Output the (X, Y) coordinate of the center of the cell containing the given text.  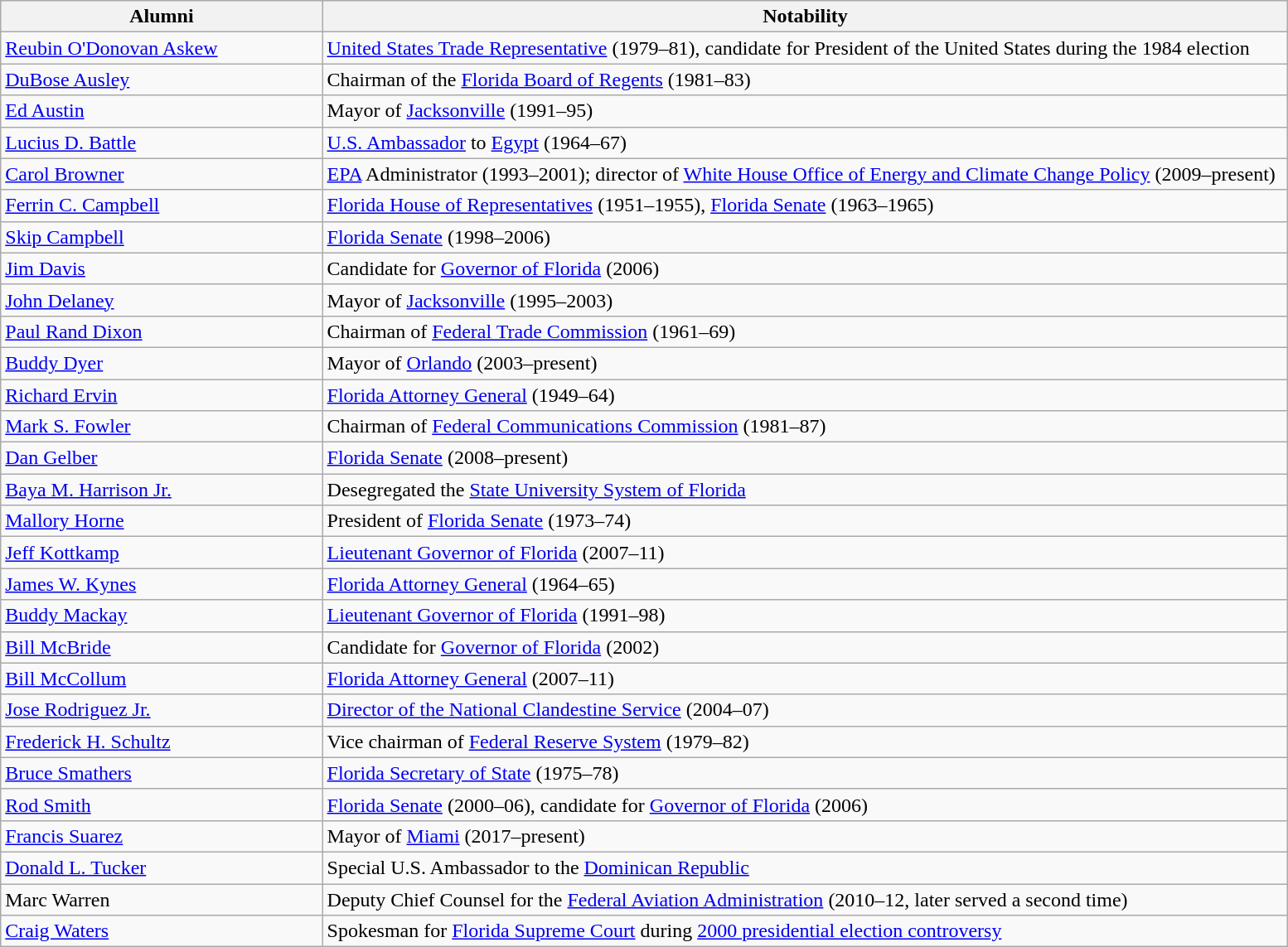
Chairman of the Florida Board of Regents (1981–83) (806, 80)
Florida Attorney General (2007–11) (806, 679)
Paul Rand Dixon (162, 331)
Mayor of Jacksonville (1991–95) (806, 111)
Jeff Kottkamp (162, 553)
Chairman of Federal Trade Commission (1961–69) (806, 331)
Florida Secretary of State (1975–78) (806, 773)
Vice chairman of Federal Reserve System (1979–82) (806, 742)
Mayor of Orlando (2003–present) (806, 363)
Alumni (162, 17)
Desegregated the State University System of Florida (806, 490)
John Delaney (162, 300)
Craig Waters (162, 931)
Notability (806, 17)
Carol Browner (162, 174)
United States Trade Representative (1979–81), candidate for President of the United States during the 1984 election (806, 48)
Buddy Mackay (162, 616)
Richard Ervin (162, 395)
James W. Kynes (162, 584)
Mallory Horne (162, 521)
Florida Senate (1998–2006) (806, 237)
Bill McCollum (162, 679)
EPA Administrator (1993–2001); director of White House Office of Energy and Climate Change Policy (2009–present) (806, 174)
Baya M. Harrison Jr. (162, 490)
Marc Warren (162, 899)
Florida Attorney General (1964–65) (806, 584)
Ed Austin (162, 111)
Director of the National Clandestine Service (2004–07) (806, 710)
U.S. Ambassador to Egypt (1964–67) (806, 143)
Lieutenant Governor of Florida (2007–11) (806, 553)
Reubin O'Donovan Askew (162, 48)
DuBose Ausley (162, 80)
Bruce Smathers (162, 773)
Dan Gelber (162, 458)
Florida Senate (2008–present) (806, 458)
Jose Rodriguez Jr. (162, 710)
Florida House of Representatives (1951–1955), Florida Senate (1963–1965) (806, 205)
Deputy Chief Counsel for the Federal Aviation Administration (2010–12, later served a second time) (806, 899)
Candidate for Governor of Florida (2006) (806, 268)
Chairman of Federal Communications Commission (1981–87) (806, 427)
Frederick H. Schultz (162, 742)
Florida Attorney General (1949–64) (806, 395)
Mayor of Jacksonville (1995–2003) (806, 300)
President of Florida Senate (1973–74) (806, 521)
Mayor of Miami (2017–present) (806, 836)
Buddy Dyer (162, 363)
Mark S. Fowler (162, 427)
Lucius D. Battle (162, 143)
Florida Senate (2000–06), candidate for Governor of Florida (2006) (806, 804)
Jim Davis (162, 268)
Ferrin C. Campbell (162, 205)
Rod Smith (162, 804)
Spokesman for Florida Supreme Court during 2000 presidential election controversy (806, 931)
Special U.S. Ambassador to the Dominican Republic (806, 867)
Skip Campbell (162, 237)
Candidate for Governor of Florida (2002) (806, 647)
Lieutenant Governor of Florida (1991–98) (806, 616)
Bill McBride (162, 647)
Francis Suarez (162, 836)
Donald L. Tucker (162, 867)
